Return (x, y) of the center of cell containing provided text 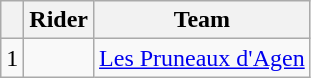
Rider (59, 20)
Team (202, 20)
Les Pruneaux d'Agen (202, 58)
1 (12, 58)
